Capture the cell that displays the provided text and extract its [X, Y] central coordinate. 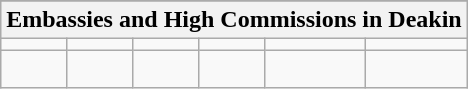
Embassies and High Commissions in Deakin [234, 20]
